Return the (X, Y) coordinate for the center point of the cell that contains the specified text.  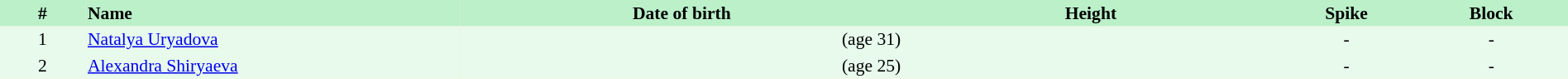
1 (43, 40)
(age 31) (681, 40)
Height (1090, 13)
Spike (1346, 13)
Date of birth (681, 13)
Name (273, 13)
# (43, 13)
Alexandra Shiryaeva (273, 66)
Block (1491, 13)
2 (43, 66)
Natalya Uryadova (273, 40)
(age 25) (681, 66)
